Determine the [x, y] coordinate at the center of the cell enclosing the given text.  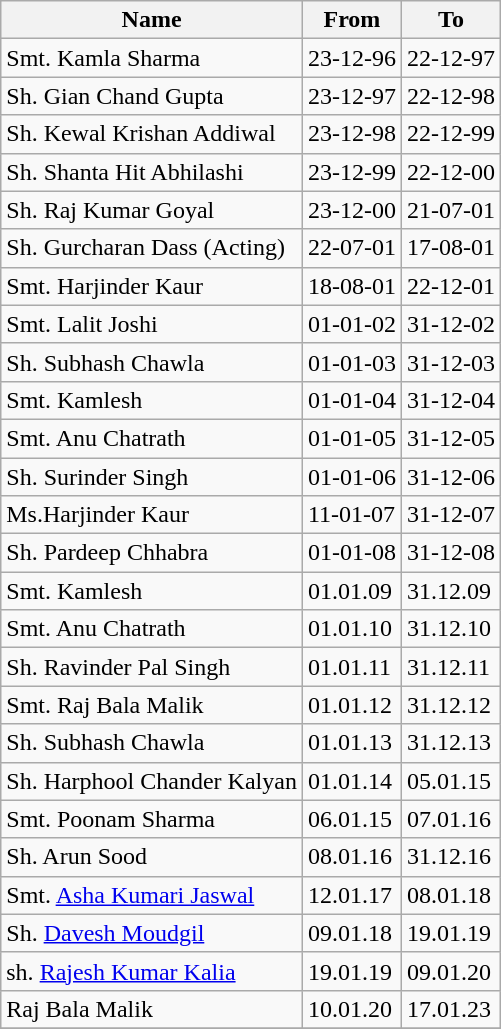
01.01.09 [352, 591]
21-07-01 [450, 210]
01-01-06 [352, 477]
31-12-07 [450, 515]
01-01-02 [352, 324]
Sh. Gian Chand Gupta [152, 96]
01.01.14 [352, 781]
31.12.13 [450, 743]
31-12-06 [450, 477]
Smt. Kamla Sharma [152, 58]
sh. Rajesh Kumar Kalia [152, 971]
Name [152, 20]
05.01.15 [450, 781]
07.01.16 [450, 819]
31.12.11 [450, 667]
22-12-98 [450, 96]
31.12.09 [450, 591]
Smt. Poonam Sharma [152, 819]
Sh. Kewal Krishan Addiwal [152, 134]
17-08-01 [450, 248]
From [352, 20]
22-12-00 [450, 172]
01-01-04 [352, 400]
22-12-01 [450, 286]
Sh. Raj Kumar Goyal [152, 210]
Sh. Pardeep Chhabra [152, 553]
22-07-01 [352, 248]
18-08-01 [352, 286]
01.01.12 [352, 705]
31-12-08 [450, 553]
01-01-05 [352, 438]
23-12-97 [352, 96]
01.01.11 [352, 667]
01-01-08 [352, 553]
To [450, 20]
23-12-00 [352, 210]
Raj Bala Malik [152, 1009]
Smt. Asha Kumari Jaswal [152, 895]
09.01.20 [450, 971]
Sh. Gurcharan Dass (Acting) [152, 248]
01-01-03 [352, 362]
22-12-99 [450, 134]
31-12-05 [450, 438]
31-12-04 [450, 400]
08.01.18 [450, 895]
Sh. Davesh Moudgil [152, 933]
Sh. Shanta Hit Abhilashi [152, 172]
Sh. Arun Sood [152, 857]
10.01.20 [352, 1009]
23-12-99 [352, 172]
31.12.12 [450, 705]
Ms.Harjinder Kaur [152, 515]
Smt. Harjinder Kaur [152, 286]
01.01.13 [352, 743]
Sh. Surinder Singh [152, 477]
Sh. Harphool Chander Kalyan [152, 781]
11-01-07 [352, 515]
08.01.16 [352, 857]
31-12-03 [450, 362]
22-12-97 [450, 58]
12.01.17 [352, 895]
06.01.15 [352, 819]
01.01.10 [352, 629]
23-12-98 [352, 134]
Sh. Ravinder Pal Singh [152, 667]
Smt. Lalit Joshi [152, 324]
09.01.18 [352, 933]
31.12.10 [450, 629]
Smt. Raj Bala Malik [152, 705]
31.12.16 [450, 857]
31-12-02 [450, 324]
23-12-96 [352, 58]
17.01.23 [450, 1009]
